Detect which cell encompasses the target text, then output its [x, y] center coordinate. 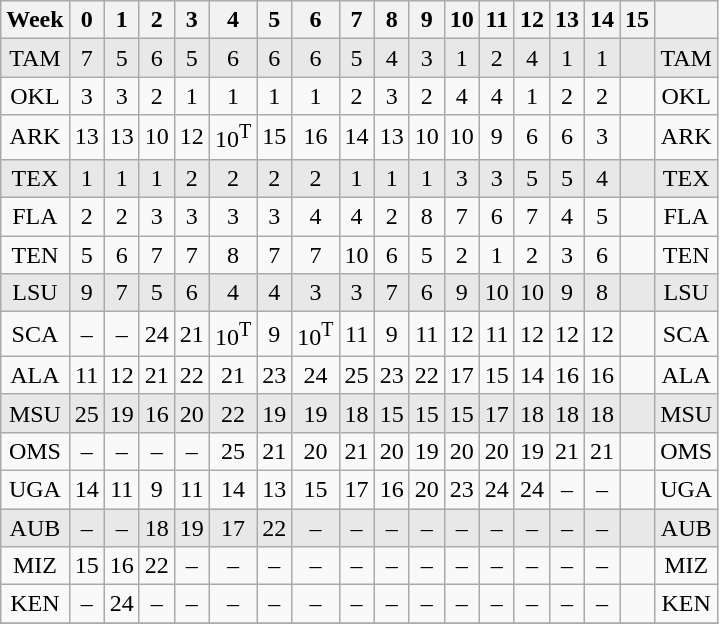
0 [86, 20]
Week [35, 20]
